Determine the [X, Y] coordinate at the center of the cell enclosing the given text.  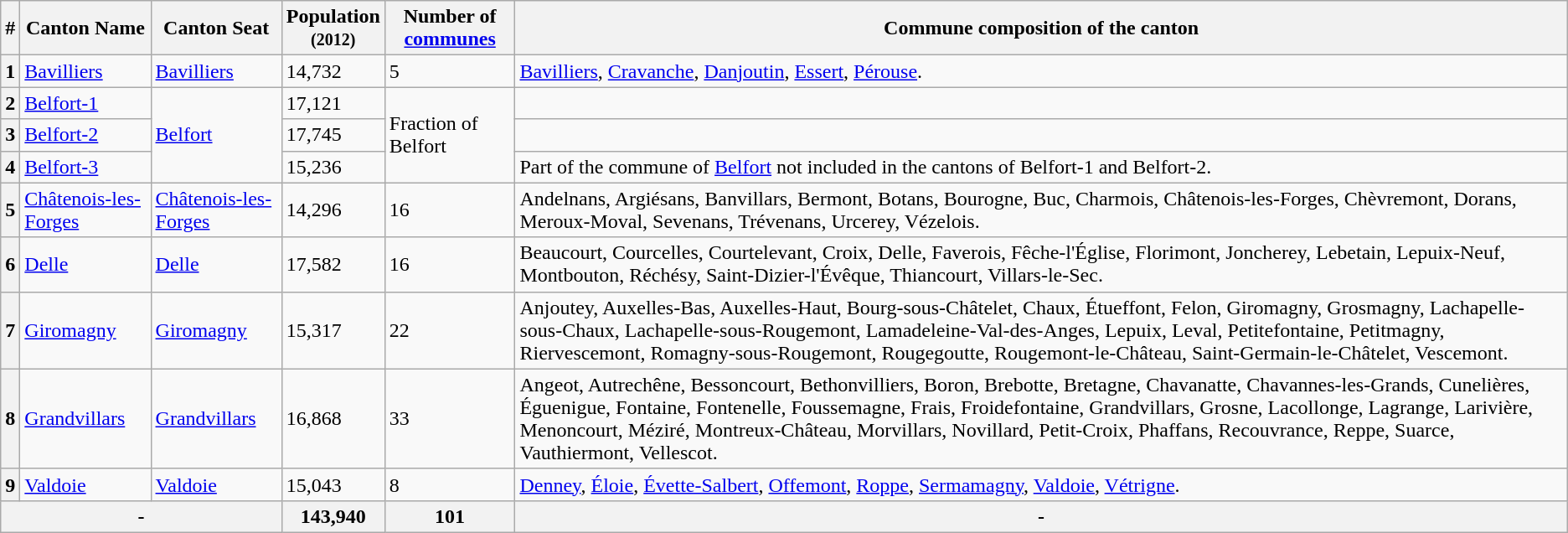
14,732 [333, 71]
15,317 [333, 330]
Belfort-3 [85, 167]
Belfort [216, 135]
Denney, Éloie, Évette-Salbert, Offemont, Roppe, Sermamagny, Valdoie, Vétrigne. [1041, 484]
17,582 [333, 265]
14,296 [333, 210]
Fraction of Belfort [450, 135]
Part of the commune of Belfort not included in the cantons of Belfort-1 and Belfort-2. [1041, 167]
15,043 [333, 484]
Canton Name [85, 28]
17,121 [333, 103]
Belfort-1 [85, 103]
15,236 [333, 167]
22 [450, 330]
Number of communes [450, 28]
Belfort-2 [85, 135]
17,745 [333, 135]
Population(2012) [333, 28]
6 [10, 265]
16,868 [333, 419]
3 [10, 135]
4 [10, 167]
101 [450, 516]
# [10, 28]
Commune composition of the canton [1041, 28]
Canton Seat [216, 28]
143,940 [333, 516]
Bavilliers, Cravanche, Danjoutin, Essert, Pérouse. [1041, 71]
33 [450, 419]
2 [10, 103]
7 [10, 330]
1 [10, 71]
9 [10, 484]
